Detect which cell encompasses the target text, then output its [X, Y] center coordinate. 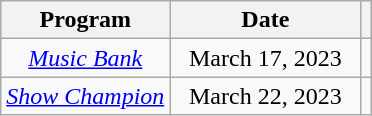
Date [266, 20]
Show Champion [86, 96]
March 22, 2023 [266, 96]
Program [86, 20]
March 17, 2023 [266, 58]
Music Bank [86, 58]
